For the text-containing cell, return its midpoint in [X, Y] coordinate format. 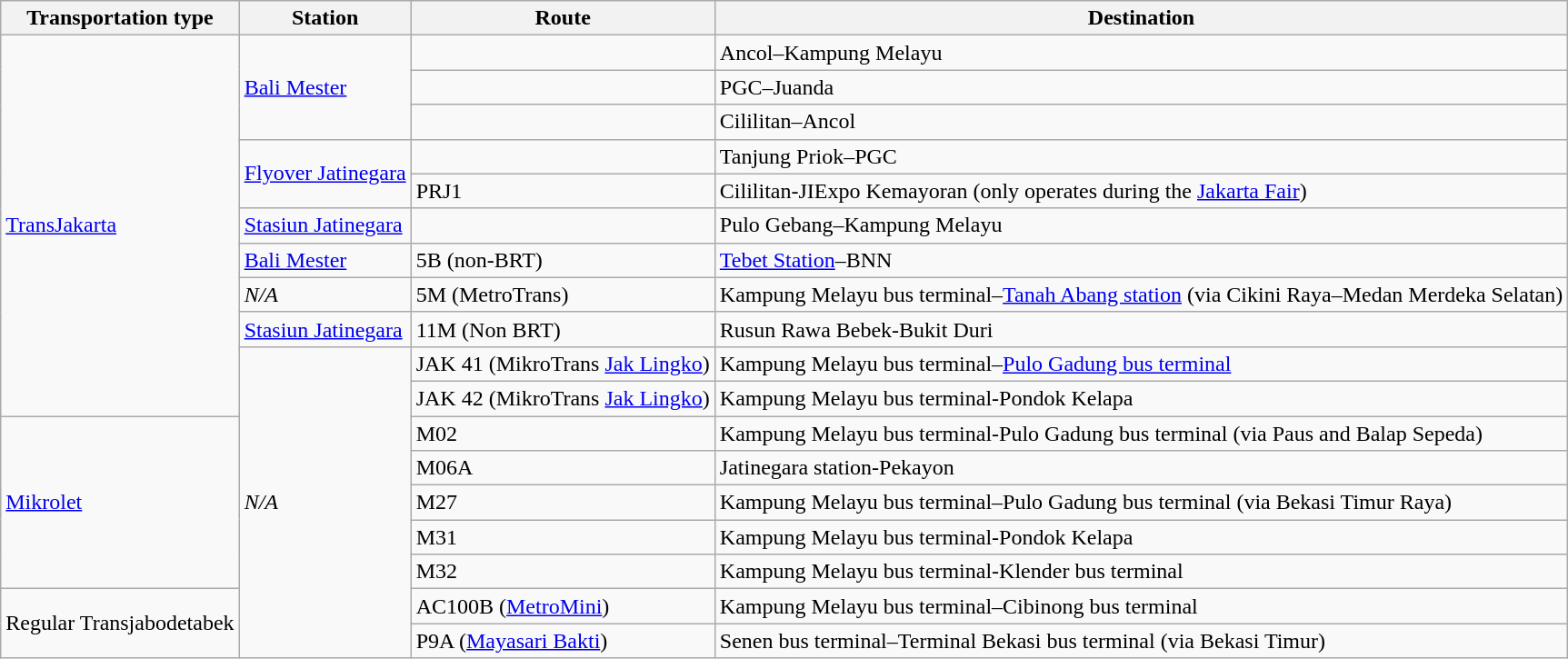
Tanjung Priok–PGC [1141, 156]
Mikrolet [120, 503]
Cililitan-JIExpo Kemayoran (only operates during the Jakarta Fair) [1141, 191]
Ancol–Kampung Melayu [1141, 53]
Kampung Melayu bus terminal–Cibinong bus terminal [1141, 606]
M31 [563, 537]
Jatinegara station-Pekayon [1141, 468]
Destination [1141, 18]
M27 [563, 503]
PGC–Juanda [1141, 87]
M06A [563, 468]
Rusun Rawa Bebek-Bukit Duri [1141, 329]
Regular Transjabodetabek [120, 624]
P9A (Mayasari Bakti) [563, 641]
Route [563, 18]
Kampung Melayu bus terminal–Pulo Gadung bus terminal [1141, 364]
PRJ1 [563, 191]
Pulo Gebang–Kampung Melayu [1141, 225]
JAK 42 (MikroTrans Jak Lingko) [563, 398]
5B (non-BRT) [563, 260]
Transportation type [120, 18]
M02 [563, 434]
AC100B (MetroMini) [563, 606]
Kampung Melayu bus terminal-Klender bus terminal [1141, 572]
TransJakarta [120, 225]
JAK 41 (MikroTrans Jak Lingko) [563, 364]
Kampung Melayu bus terminal–Pulo Gadung bus terminal (via Bekasi Timur Raya) [1141, 503]
Tebet Station–BNN [1141, 260]
5M (MetroTrans) [563, 295]
Senen bus terminal–Terminal Bekasi bus terminal (via Bekasi Timur) [1141, 641]
M32 [563, 572]
Station [325, 18]
Flyover Jatinegara [325, 174]
Cililitan–Ancol [1141, 122]
Kampung Melayu bus terminal-Pulo Gadung bus terminal (via Paus and Balap Sepeda) [1141, 434]
Kampung Melayu bus terminal–Tanah Abang station (via Cikini Raya–Medan Merdeka Selatan) [1141, 295]
11M (Non BRT) [563, 329]
